Detect which cell encompasses the target text, then output its [X, Y] center coordinate. 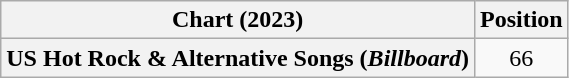
US Hot Rock & Alternative Songs (Billboard) [238, 58]
Position [521, 20]
66 [521, 58]
Chart (2023) [238, 20]
